Detect which cell encompasses the target text, then output its [x, y] center coordinate. 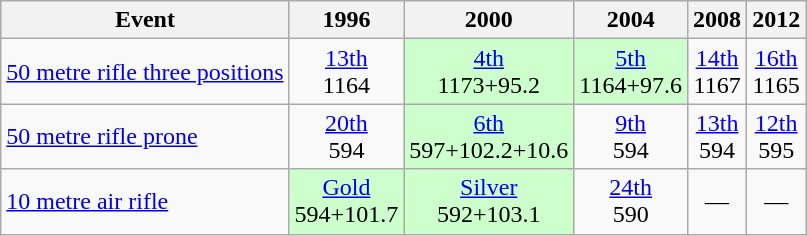
13th594 [718, 136]
5th1164+97.6 [631, 72]
50 metre rifle prone [145, 136]
1996 [346, 20]
2008 [718, 20]
10 metre air rifle [145, 202]
9th594 [631, 136]
2000 [489, 20]
50 metre rifle three positions [145, 72]
2012 [776, 20]
6th597+102.2+10.6 [489, 136]
16th1165 [776, 72]
20th594 [346, 136]
12th595 [776, 136]
Event [145, 20]
Gold594+101.7 [346, 202]
24th590 [631, 202]
2004 [631, 20]
4th1173+95.2 [489, 72]
14th1167 [718, 72]
13th1164 [346, 72]
Silver592+103.1 [489, 202]
